Output the (X, Y) coordinate of the center of the cell containing the given text.  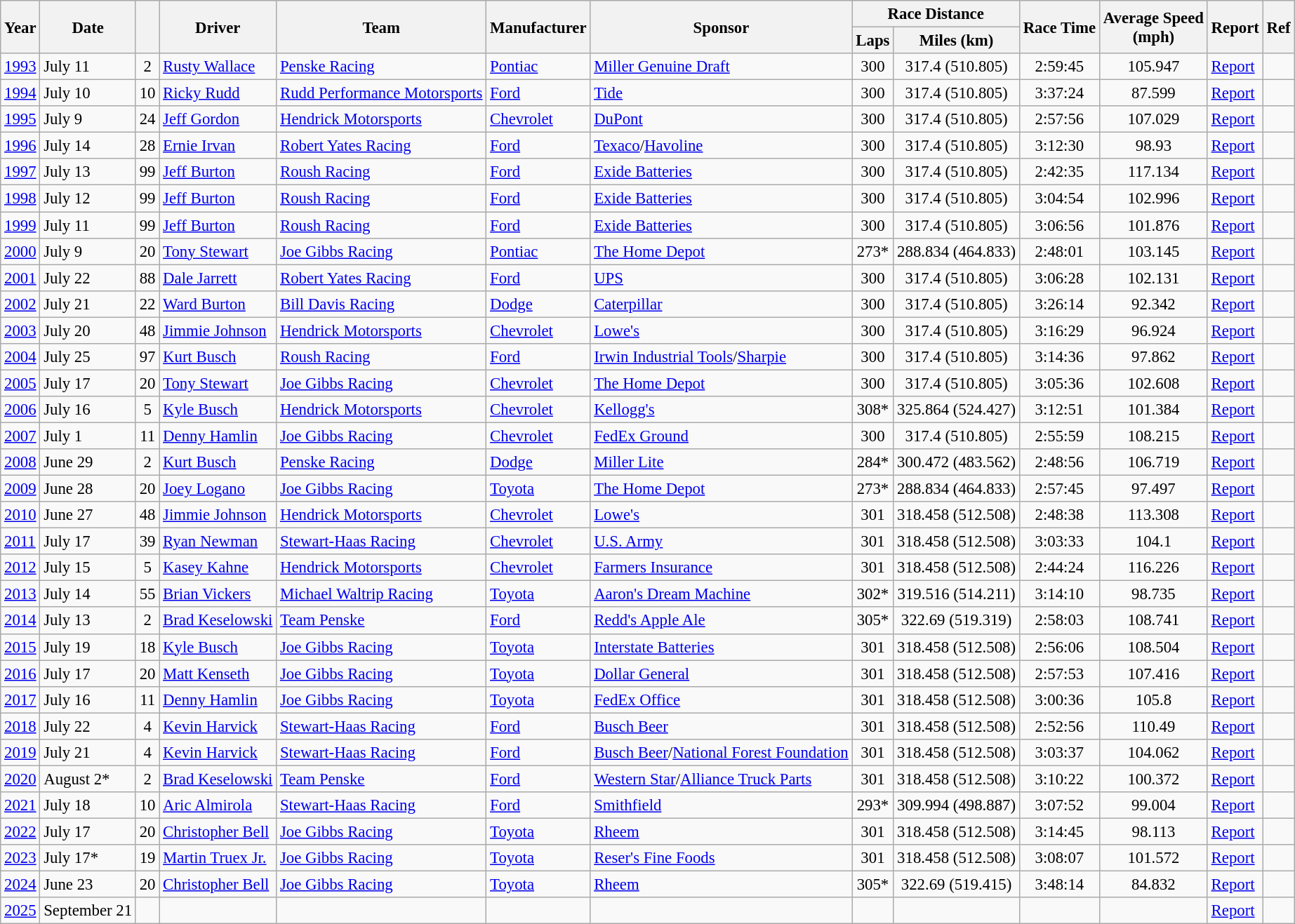
2019 (20, 753)
Kellogg's (722, 410)
103.145 (1154, 251)
101.876 (1154, 225)
2003 (20, 330)
2018 (20, 726)
2:44:24 (1059, 568)
108.215 (1154, 436)
Dale Jarrett (218, 278)
88 (147, 278)
Aric Almirola (218, 805)
FedEx Ground (722, 436)
2:48:38 (1059, 515)
2011 (20, 542)
3:12:30 (1059, 146)
2:57:45 (1059, 489)
2005 (20, 383)
104.062 (1154, 753)
Caterpillar (722, 304)
June 28 (88, 489)
2001 (20, 278)
3:06:28 (1059, 278)
Tide (722, 93)
302* (873, 594)
3:08:07 (1059, 858)
322.69 (519.415) (957, 885)
24 (147, 119)
Brian Vickers (218, 594)
Joey Logano (218, 489)
308* (873, 410)
Ward Burton (218, 304)
Sponsor (722, 27)
2:42:35 (1059, 172)
2007 (20, 436)
102.608 (1154, 383)
Dollar General (722, 674)
1994 (20, 93)
Rusty Wallace (218, 67)
101.572 (1154, 858)
DuPont (722, 119)
2004 (20, 357)
Race Distance (936, 14)
2009 (20, 489)
3:37:24 (1059, 93)
2:52:56 (1059, 726)
293* (873, 805)
2:57:56 (1059, 119)
2:48:56 (1059, 462)
Average Speed(mph) (1154, 27)
1995 (20, 119)
105.947 (1154, 67)
2016 (20, 674)
2022 (20, 831)
UPS (722, 278)
2:56:06 (1059, 647)
2015 (20, 647)
Redd's Apple Ale (722, 621)
3:04:54 (1059, 199)
Team (382, 27)
2002 (20, 304)
July 17* (88, 858)
18 (147, 647)
2013 (20, 594)
June 27 (88, 515)
1998 (20, 199)
107.416 (1154, 674)
Western Star/Alliance Truck Parts (722, 779)
Irwin Industrial Tools/Sharpie (722, 357)
19 (147, 858)
2012 (20, 568)
3:12:51 (1059, 410)
110.49 (1154, 726)
106.719 (1154, 462)
Reser's Fine Foods (722, 858)
87.599 (1154, 93)
102.131 (1154, 278)
300.472 (483.562) (957, 462)
3:00:36 (1059, 699)
Busch Beer/National Forest Foundation (722, 753)
Race Time (1059, 27)
3:03:33 (1059, 542)
22 (147, 304)
July 19 (88, 647)
113.308 (1154, 515)
Aaron's Dream Machine (722, 594)
2010 (20, 515)
June 29 (88, 462)
322.69 (519.319) (957, 621)
117.134 (1154, 172)
1996 (20, 146)
2025 (20, 911)
Miller Genuine Draft (722, 67)
101.384 (1154, 410)
August 2* (88, 779)
55 (147, 594)
98.113 (1154, 831)
2020 (20, 779)
2:57:53 (1059, 674)
Bill Davis Racing (382, 304)
Kasey Kahne (218, 568)
Texaco/Havoline (722, 146)
2:55:59 (1059, 436)
108.741 (1154, 621)
3:05:36 (1059, 383)
100.372 (1154, 779)
105.8 (1154, 699)
Jeff Gordon (218, 119)
Ref (1279, 27)
Rudd Performance Motorsports (382, 93)
284* (873, 462)
2017 (20, 699)
2:48:01 (1059, 251)
39 (147, 542)
97.497 (1154, 489)
92.342 (1154, 304)
116.226 (1154, 568)
2:59:45 (1059, 67)
2006 (20, 410)
July 25 (88, 357)
September 21 (88, 911)
July 1 (88, 436)
104.1 (1154, 542)
June 23 (88, 885)
Ernie Irvan (218, 146)
3:03:37 (1059, 753)
2008 (20, 462)
Driver (218, 27)
97.862 (1154, 357)
Ricky Rudd (218, 93)
97 (147, 357)
1999 (20, 225)
28 (147, 146)
Laps (873, 41)
3:26:14 (1059, 304)
July 18 (88, 805)
Ryan Newman (218, 542)
2024 (20, 885)
3:16:29 (1059, 330)
Farmers Insurance (722, 568)
319.516 (514.211) (957, 594)
July 20 (88, 330)
98.735 (1154, 594)
309.994 (498.887) (957, 805)
3:07:52 (1059, 805)
Manufacturer (538, 27)
84.832 (1154, 885)
107.029 (1154, 119)
3:10:22 (1059, 779)
96.924 (1154, 330)
2021 (20, 805)
1993 (20, 67)
3:14:36 (1059, 357)
Miller Lite (722, 462)
2000 (20, 251)
July 15 (88, 568)
3:14:45 (1059, 831)
108.504 (1154, 647)
Busch Beer (722, 726)
Matt Kenseth (218, 674)
Michael Waltrip Racing (382, 594)
2023 (20, 858)
1997 (20, 172)
Martin Truex Jr. (218, 858)
3:14:10 (1059, 594)
98.93 (1154, 146)
2014 (20, 621)
2:58:03 (1059, 621)
Interstate Batteries (722, 647)
Year (20, 27)
July 10 (88, 93)
U.S. Army (722, 542)
325.864 (524.427) (957, 410)
Miles (km) (957, 41)
102.996 (1154, 199)
Date (88, 27)
3:48:14 (1059, 885)
July 12 (88, 199)
99.004 (1154, 805)
FedEx Office (722, 699)
Smithfield (722, 805)
3:06:56 (1059, 225)
